Search for the cell housing the specified text and yield its (X, Y) center coordinate. 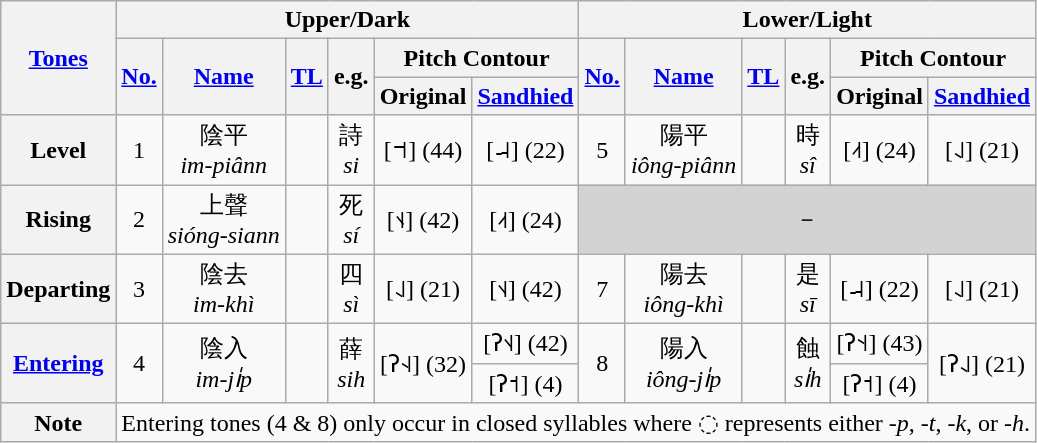
陽入iông-ji̍p (683, 364)
5 (602, 150)
[ʔ˦˧] (43) (880, 344)
Upper/Dark (348, 20)
[ʔ˨˩] (21) (982, 364)
Tones (58, 58)
3 (139, 289)
Departing (58, 289)
2 (139, 219)
－ (808, 219)
Rising (58, 219)
[˦˦] (44) (423, 150)
Level (58, 150)
是sī (808, 289)
7 (602, 289)
陰平im-piânn (224, 150)
Entering tones (4 & 8) only occur in closed syllables where ◌ represents either -p, -t, -k, or -h. (576, 423)
Lower/Light (808, 20)
陽去iông-khì (683, 289)
Entering (58, 364)
8 (602, 364)
詩si (351, 150)
時sî (808, 150)
薛sih (351, 364)
蝕si̍h (808, 364)
上聲sióng-siann (224, 219)
[ʔ˧˨] (32) (423, 364)
陰去im-khì (224, 289)
四sì (351, 289)
4 (139, 364)
陰入im-ji̍p (224, 364)
[ʔ˦˨] (42) (526, 344)
Note (58, 423)
1 (139, 150)
死sí (351, 219)
陽平iông-piânn (683, 150)
